Determine the (x, y) coordinate at the center of the cell enclosing the given text.  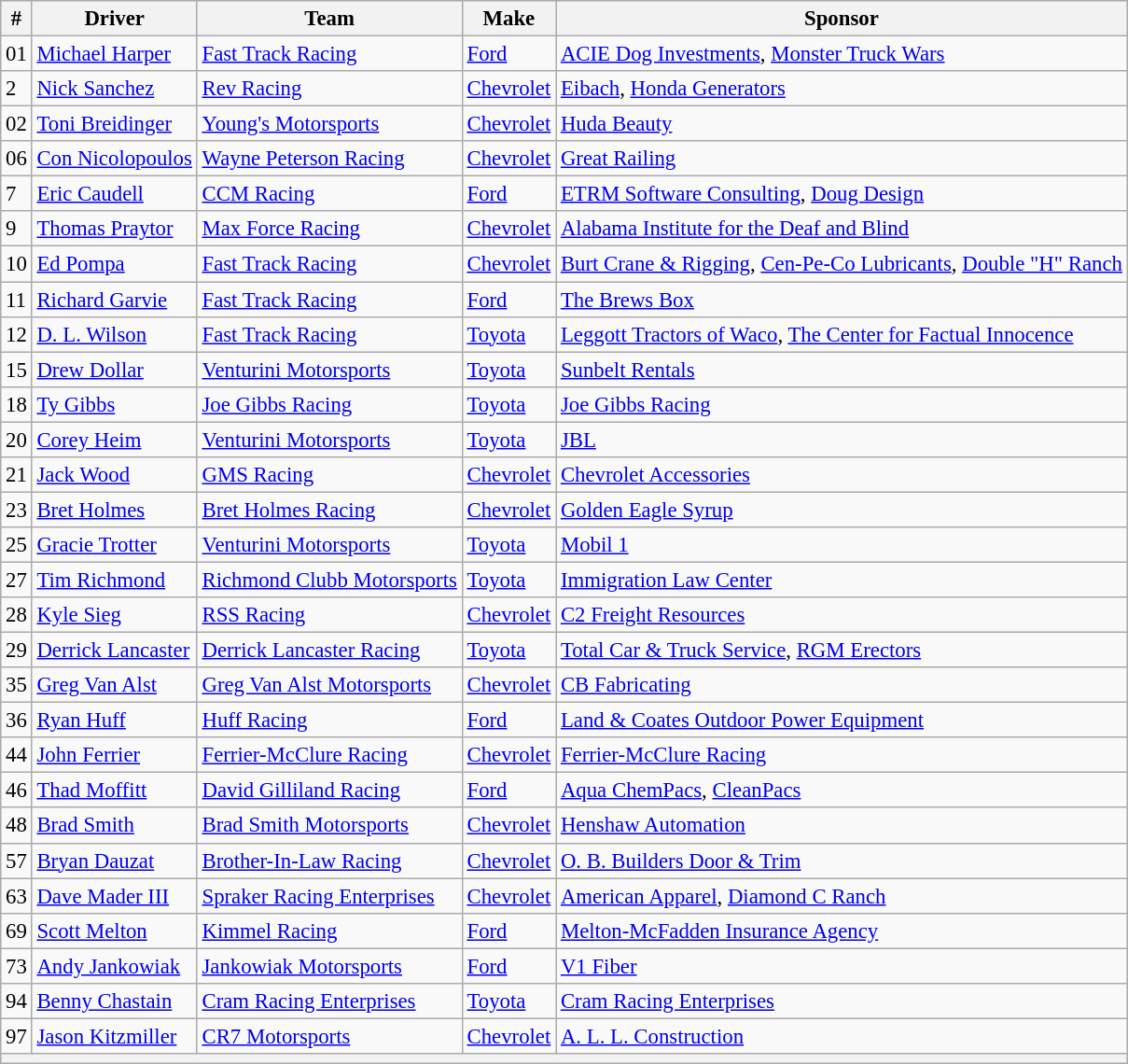
Corey Heim (114, 440)
Mobil 1 (842, 545)
Thad Moffitt (114, 791)
Toni Breidinger (114, 124)
Dave Mader III (114, 896)
Brad Smith (114, 826)
Aqua ChemPacs, CleanPacs (842, 791)
Derrick Lancaster Racing (329, 651)
The Brews Box (842, 300)
Thomas Praytor (114, 229)
Huff Racing (329, 721)
Gracie Trotter (114, 545)
Greg Van Alst (114, 685)
48 (17, 826)
46 (17, 791)
9 (17, 229)
JBL (842, 440)
Greg Van Alst Motorsports (329, 685)
CCM Racing (329, 194)
Benny Chastain (114, 1001)
7 (17, 194)
Jack Wood (114, 475)
Kyle Sieg (114, 615)
Rev Racing (329, 89)
Tim Richmond (114, 580)
Total Car & Truck Service, RGM Erectors (842, 651)
57 (17, 861)
25 (17, 545)
Bret Holmes (114, 510)
21 (17, 475)
Chevrolet Accessories (842, 475)
CR7 Motorsports (329, 1036)
Great Railing (842, 159)
10 (17, 264)
A. L. L. Construction (842, 1036)
CB Fabricating (842, 685)
Leggott Tractors of Waco, The Center for Factual Innocence (842, 334)
15 (17, 370)
29 (17, 651)
# (17, 19)
02 (17, 124)
Immigration Law Center (842, 580)
Brad Smith Motorsports (329, 826)
Bryan Dauzat (114, 861)
23 (17, 510)
44 (17, 755)
RSS Racing (329, 615)
Ed Pompa (114, 264)
Brother-In-Law Racing (329, 861)
C2 Freight Resources (842, 615)
20 (17, 440)
Richard Garvie (114, 300)
Jason Kitzmiller (114, 1036)
Max Force Racing (329, 229)
06 (17, 159)
Con Nicolopoulos (114, 159)
2 (17, 89)
Golden Eagle Syrup (842, 510)
O. B. Builders Door & Trim (842, 861)
73 (17, 966)
ETRM Software Consulting, Doug Design (842, 194)
Driver (114, 19)
Make (508, 19)
Eric Caudell (114, 194)
Team (329, 19)
Kimmel Racing (329, 931)
Eibach, Honda Generators (842, 89)
V1 Fiber (842, 966)
Ty Gibbs (114, 404)
12 (17, 334)
Scott Melton (114, 931)
Land & Coates Outdoor Power Equipment (842, 721)
11 (17, 300)
Michael Harper (114, 54)
63 (17, 896)
01 (17, 54)
97 (17, 1036)
Jankowiak Motorsports (329, 966)
27 (17, 580)
John Ferrier (114, 755)
69 (17, 931)
Bret Holmes Racing (329, 510)
Drew Dollar (114, 370)
Melton-McFadden Insurance Agency (842, 931)
Huda Beauty (842, 124)
Derrick Lancaster (114, 651)
Ryan Huff (114, 721)
Wayne Peterson Racing (329, 159)
D. L. Wilson (114, 334)
Burt Crane & Rigging, Cen-Pe-Co Lubricants, Double "H" Ranch (842, 264)
GMS Racing (329, 475)
Sponsor (842, 19)
Henshaw Automation (842, 826)
36 (17, 721)
35 (17, 685)
David Gilliland Racing (329, 791)
Sunbelt Rentals (842, 370)
Young's Motorsports (329, 124)
American Apparel, Diamond C Ranch (842, 896)
Spraker Racing Enterprises (329, 896)
Nick Sanchez (114, 89)
Andy Jankowiak (114, 966)
Richmond Clubb Motorsports (329, 580)
28 (17, 615)
94 (17, 1001)
Alabama Institute for the Deaf and Blind (842, 229)
ACIE Dog Investments, Monster Truck Wars (842, 54)
18 (17, 404)
